Extract the [x, y] coordinate from the center of the cell holding the provided text.  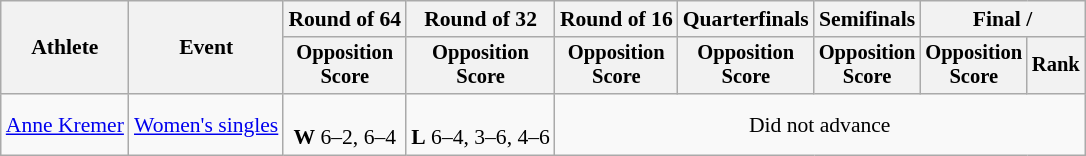
Event [206, 48]
Rank [1056, 66]
Anne Kremer [65, 124]
Women's singles [206, 124]
Round of 16 [616, 19]
Round of 32 [480, 19]
Athlete [65, 48]
Final / [1002, 19]
Quarterfinals [746, 19]
Round of 64 [344, 19]
W 6–2, 6–4 [344, 124]
Did not advance [820, 124]
L 6–4, 3–6, 4–6 [480, 124]
Semifinals [868, 19]
